Scan for the cell matching the given text and deliver its [x, y] coordinate at center. 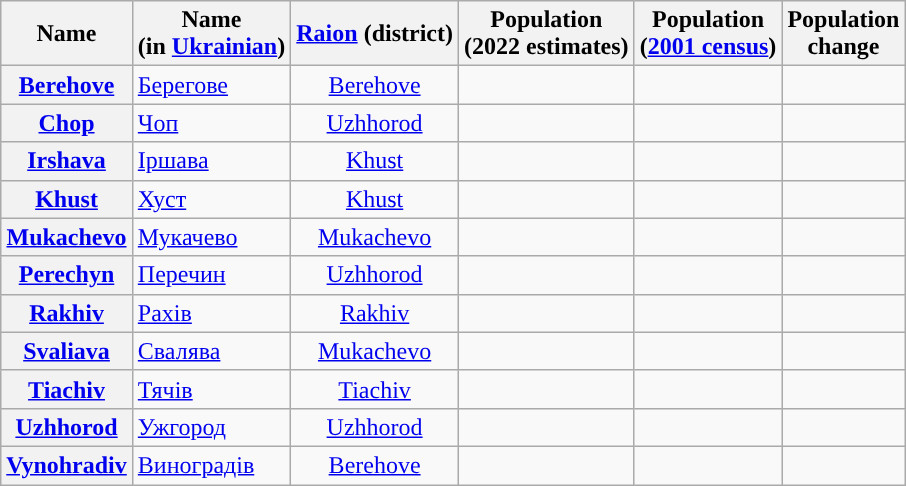
Perechyn [67, 275]
Populationchange [844, 34]
Ужгород [211, 427]
Мукачево [211, 237]
Name(in Ukrainian) [211, 34]
Хуст [211, 199]
Берегове [211, 85]
Name [67, 34]
Population(2022 estimates) [546, 34]
Chop [67, 123]
Vynohradiv [67, 465]
Іршава [211, 161]
Irshava [67, 161]
Виноградів [211, 465]
Тячів [211, 389]
Чоп [211, 123]
Перечин [211, 275]
Population(2001 census) [708, 34]
Svaliava [67, 351]
Raion (district) [375, 34]
Рахів [211, 313]
Свалява [211, 351]
